Pinpoint the cell where the given text exists, returning its [X, Y] midpoint coordinate. 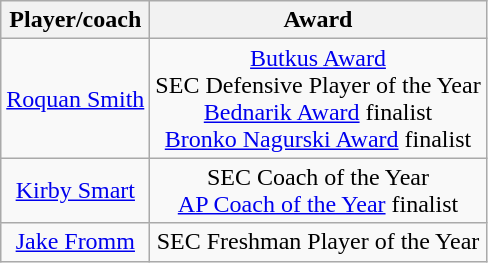
Kirby Smart [76, 190]
Roquan Smith [76, 98]
Jake Fromm [76, 242]
Butkus Award SEC Defensive Player of the Year Bednarik Award finalist Bronko Nagurski Award finalist [318, 98]
Player/coach [76, 20]
Award [318, 20]
SEC Coach of the Year AP Coach of the Year finalist [318, 190]
SEC Freshman Player of the Year [318, 242]
